Capture the cell that displays the provided text and extract its [x, y] central coordinate. 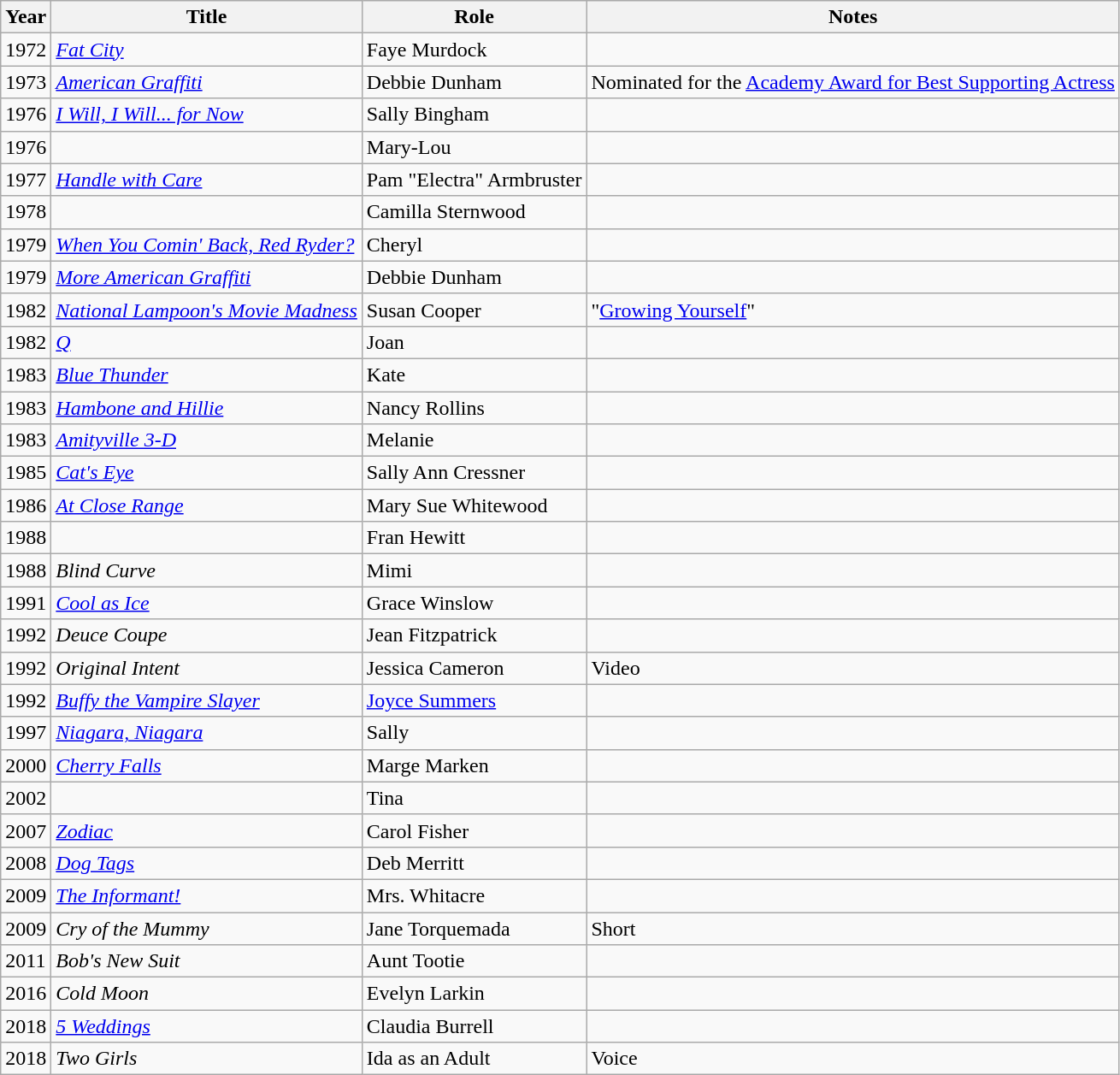
Blue Thunder [207, 375]
Joan [474, 342]
Melanie [474, 440]
Ida as an Adult [474, 1059]
At Close Range [207, 505]
Jane Torquemada [474, 928]
The Informant! [207, 895]
Video [853, 668]
I Will, I Will... for Now [207, 115]
1972 [26, 50]
Year [26, 17]
2007 [26, 830]
Camilla Sternwood [474, 212]
2000 [26, 765]
Jessica Cameron [474, 668]
Kate [474, 375]
National Lampoon's Movie Madness [207, 310]
Pam "Electra" Armbruster [474, 180]
Faye Murdock [474, 50]
Marge Marken [474, 765]
Deb Merritt [474, 863]
Grace Winslow [474, 603]
Nancy Rollins [474, 408]
Cold Moon [207, 994]
"Growing Yourself" [853, 310]
Dog Tags [207, 863]
Fran Hewitt [474, 538]
Niagara, Niagara [207, 733]
Hambone and Hillie [207, 408]
Deuce Coupe [207, 635]
Two Girls [207, 1059]
Cherry Falls [207, 765]
5 Weddings [207, 1026]
2002 [26, 798]
Zodiac [207, 830]
Short [853, 928]
Amityville 3-D [207, 440]
2016 [26, 994]
1973 [26, 82]
Sally Ann Cressner [474, 473]
Q [207, 342]
1991 [26, 603]
Mimi [474, 570]
Joyce Summers [474, 700]
Notes [853, 17]
Cool as Ice [207, 603]
More American Graffiti [207, 277]
Cheryl [474, 245]
Susan Cooper [474, 310]
Carol Fisher [474, 830]
Buffy the Vampire Slayer [207, 700]
2011 [26, 961]
Cat's Eye [207, 473]
Bob's New Suit [207, 961]
Mary-Lou [474, 147]
Handle with Care [207, 180]
Voice [853, 1059]
American Graffiti [207, 82]
Jean Fitzpatrick [474, 635]
Original Intent [207, 668]
1978 [26, 212]
2008 [26, 863]
Cry of the Mummy [207, 928]
Tina [474, 798]
Blind Curve [207, 570]
Title [207, 17]
Claudia Burrell [474, 1026]
1986 [26, 505]
Evelyn Larkin [474, 994]
Fat City [207, 50]
Mrs. Whitacre [474, 895]
Aunt Tootie [474, 961]
Sally Bingham [474, 115]
Role [474, 17]
1997 [26, 733]
Mary Sue Whitewood [474, 505]
1977 [26, 180]
When You Comin' Back, Red Ryder? [207, 245]
Nominated for the Academy Award for Best Supporting Actress [853, 82]
Sally [474, 733]
1985 [26, 473]
